Determine the [X, Y] coordinate at the center of the cell enclosing the given text.  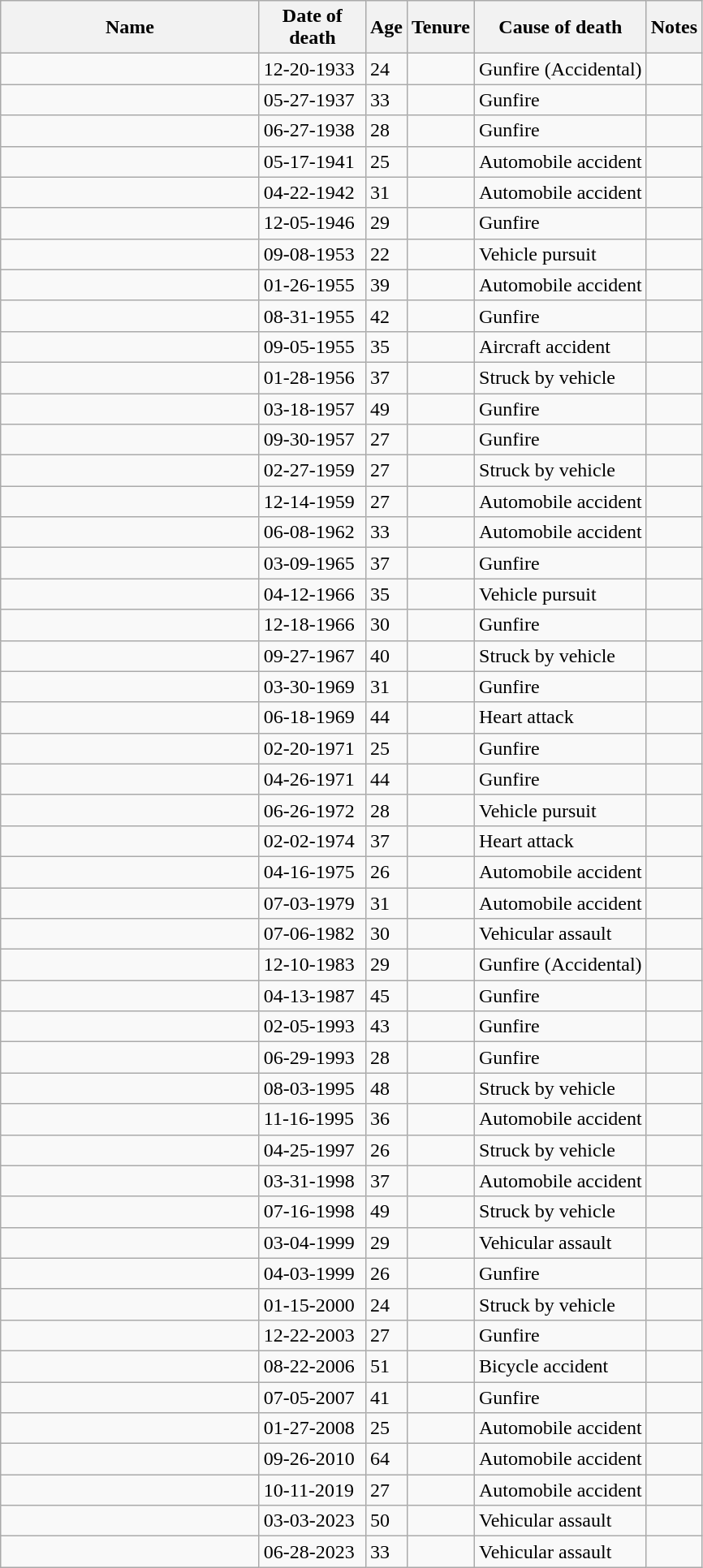
04-03-1999 [312, 1273]
Aircraft accident [561, 347]
36 [386, 1119]
12-18-1966 [312, 625]
07-16-1998 [312, 1212]
51 [386, 1366]
04-26-1971 [312, 779]
Age [386, 28]
03-31-1998 [312, 1181]
42 [386, 316]
09-08-1953 [312, 254]
06-18-1969 [312, 717]
Tenure [440, 28]
12-10-1983 [312, 965]
01-27-2008 [312, 1428]
06-08-1962 [312, 532]
Cause of death [561, 28]
12-20-1933 [312, 69]
02-27-1959 [312, 471]
12-22-2003 [312, 1335]
04-25-1997 [312, 1150]
01-28-1956 [312, 377]
50 [386, 1521]
45 [386, 996]
08-31-1955 [312, 316]
07-05-2007 [312, 1397]
07-03-1979 [312, 903]
48 [386, 1088]
Notes [674, 28]
64 [386, 1459]
04-22-1942 [312, 192]
04-13-1987 [312, 996]
05-17-1941 [312, 162]
02-02-1974 [312, 841]
09-05-1955 [312, 347]
22 [386, 254]
10-11-2019 [312, 1490]
09-30-1957 [312, 440]
06-26-1972 [312, 810]
03-09-1965 [312, 563]
11-16-1995 [312, 1119]
07-06-1982 [312, 934]
09-27-1967 [312, 656]
03-18-1957 [312, 408]
Name [130, 28]
06-27-1938 [312, 131]
04-12-1966 [312, 594]
04-16-1975 [312, 872]
03-04-1999 [312, 1243]
40 [386, 656]
08-22-2006 [312, 1366]
01-26-1955 [312, 285]
39 [386, 285]
41 [386, 1397]
09-26-2010 [312, 1459]
02-20-1971 [312, 748]
03-03-2023 [312, 1521]
43 [386, 1027]
Date of death [312, 28]
08-03-1995 [312, 1088]
12-05-1946 [312, 223]
03-30-1969 [312, 687]
01-15-2000 [312, 1304]
06-29-1993 [312, 1058]
02-05-1993 [312, 1027]
05-27-1937 [312, 100]
12-14-1959 [312, 502]
06-28-2023 [312, 1552]
Bicycle accident [561, 1366]
